Pinpoint the cell where the given text exists, returning its (x, y) midpoint coordinate. 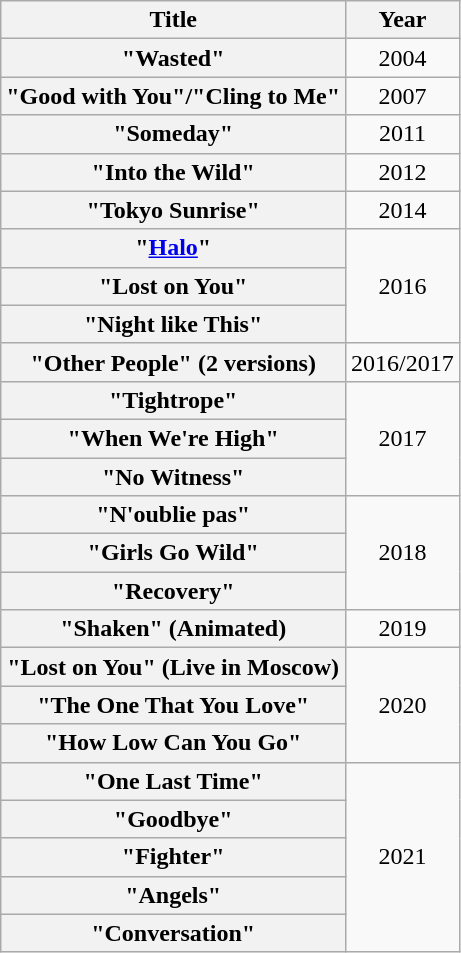
"Good with You"/"Cling to Me" (174, 96)
"Angels" (174, 895)
"Recovery" (174, 591)
"How Low Can You Go" (174, 743)
"One Last Time" (174, 781)
Title (174, 20)
2016/2017 (403, 362)
"Halo" (174, 248)
2020 (403, 705)
"Goodbye" (174, 819)
2019 (403, 629)
Year (403, 20)
"Tightrope" (174, 400)
"Wasted" (174, 58)
"Shaken" (Animated) (174, 629)
2014 (403, 210)
"Other People" (2 versions) (174, 362)
2004 (403, 58)
"Night like This" (174, 324)
"When We're High" (174, 438)
2017 (403, 438)
"Lost on You" (Live in Moscow) (174, 667)
"Into the Wild" (174, 172)
2018 (403, 553)
2007 (403, 96)
"Lost on You" (174, 286)
"The One That You Love" (174, 705)
"No Witness" (174, 477)
"Tokyo Sunrise" (174, 210)
"Conversation" (174, 933)
2011 (403, 134)
2012 (403, 172)
2016 (403, 286)
"Someday" (174, 134)
"N'oublie pas" (174, 515)
2021 (403, 857)
"Girls Go Wild" (174, 553)
"Fighter" (174, 857)
